Extract the [x, y] coordinate from the center of the cell holding the provided text.  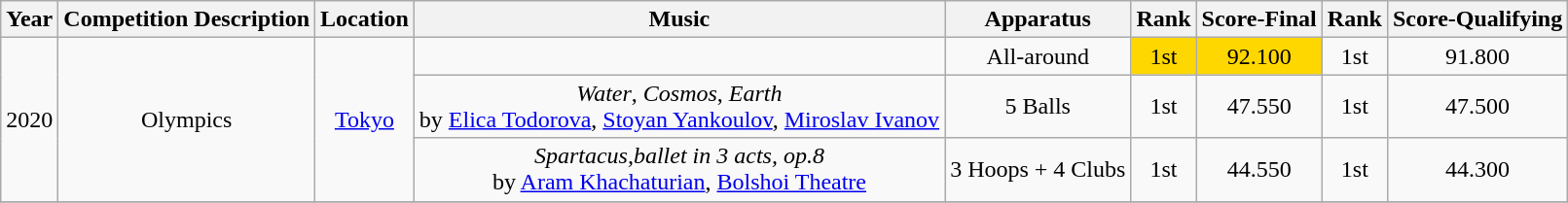
Apparatus [1038, 19]
Water, Cosmos, Earth by Elica Todorova, Stoyan Yankoulov, Miroslav Ivanov [679, 107]
47.500 [1477, 107]
Olympics [187, 119]
Tokyo [365, 119]
Competition Description [187, 19]
Score-Final [1259, 19]
Score-Qualifying [1477, 19]
Year [29, 19]
Spartacus,ballet in 3 acts, op.8 by Aram Khachaturian, Bolshoi Theatre [679, 169]
Music [679, 19]
47.550 [1259, 107]
2020 [29, 119]
5 Balls [1038, 107]
All-around [1038, 56]
91.800 [1477, 56]
92.100 [1259, 56]
3 Hoops + 4 Clubs [1038, 169]
Location [365, 19]
44.300 [1477, 169]
44.550 [1259, 169]
